Identify which cell holds the provided text, then report its [X, Y] central coordinate. 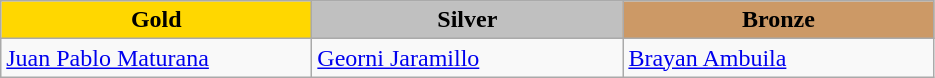
Juan Pablo Maturana [156, 58]
Georni Jaramillo [468, 58]
Gold [156, 20]
Brayan Ambuila [778, 58]
Bronze [778, 20]
Silver [468, 20]
